Provide the (x, y) coordinate of the cell's center where the given text is located.  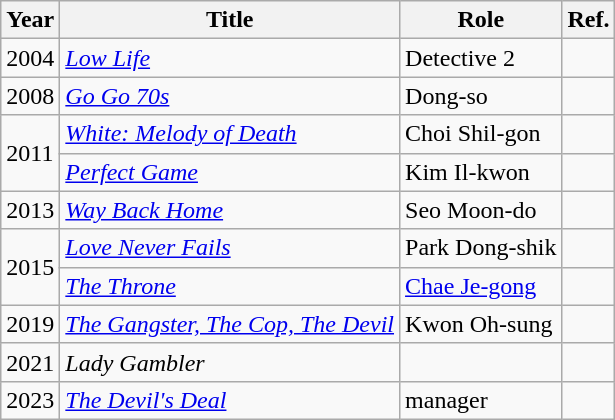
Title (230, 20)
2019 (30, 324)
2015 (30, 267)
Year (30, 20)
Love Never Fails (230, 248)
White: Melody of Death (230, 134)
The Gangster, The Cop, The Devil (230, 324)
manager (481, 400)
2011 (30, 153)
2021 (30, 362)
Dong-so (481, 96)
Role (481, 20)
The Throne (230, 286)
Way Back Home (230, 210)
Kwon Oh-sung (481, 324)
Go Go 70s (230, 96)
Detective 2 (481, 58)
Choi Shil-gon (481, 134)
2013 (30, 210)
Lady Gambler (230, 362)
Low Life (230, 58)
2023 (30, 400)
2008 (30, 96)
The Devil's Deal (230, 400)
Kim Il-kwon (481, 172)
Seo Moon-do (481, 210)
Perfect Game (230, 172)
Chae Je-gong (481, 286)
Park Dong-shik (481, 248)
2004 (30, 58)
Ref. (588, 20)
